Return the (x, y) coordinate for the center point of the cell that contains the specified text.  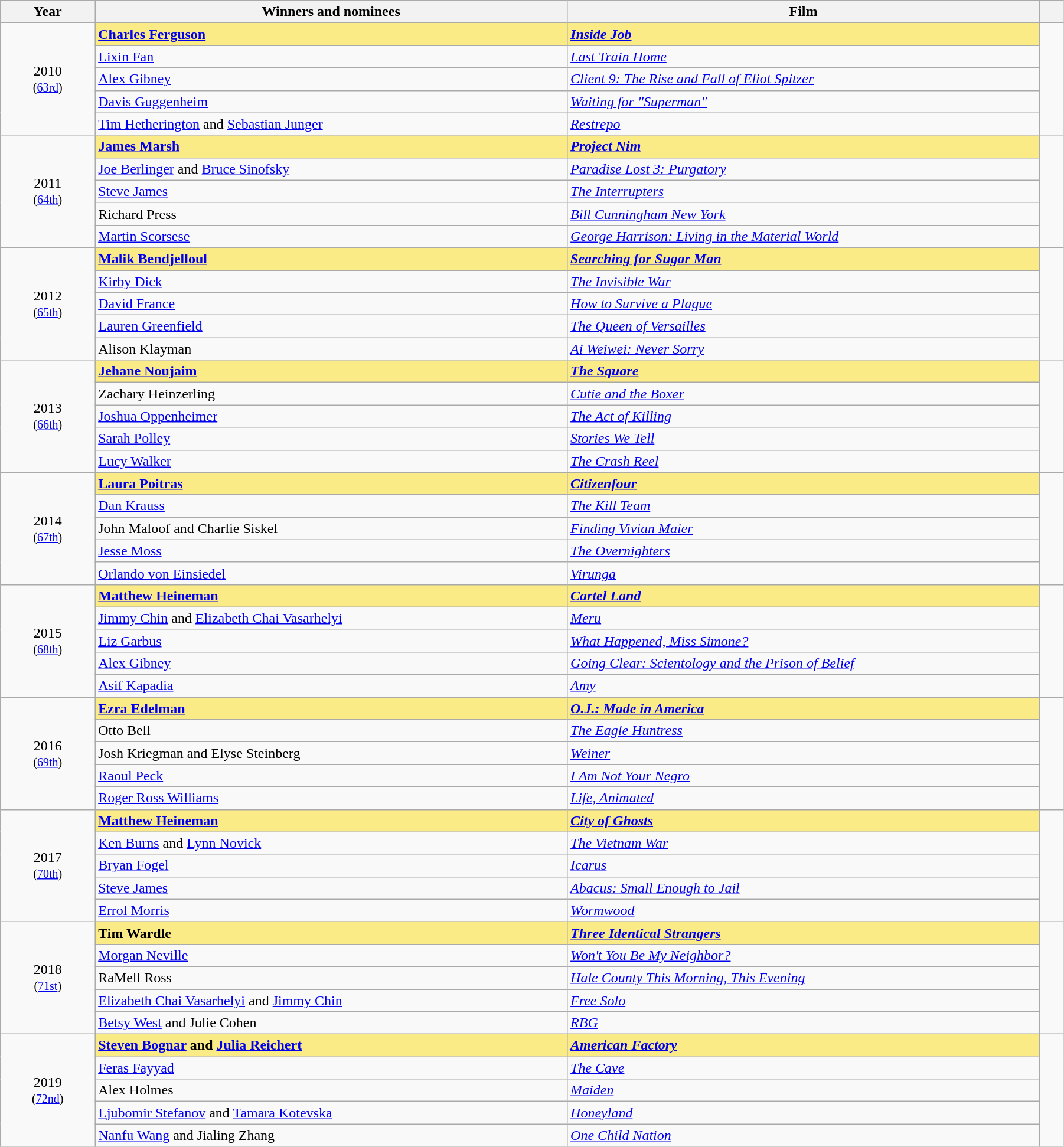
Waiting for "Superman" (804, 102)
2017(70th) (48, 865)
2012(65th) (48, 303)
Three Identical Strangers (804, 933)
Stories We Tell (804, 439)
City of Ghosts (804, 821)
RBG (804, 1023)
Inside Job (804, 34)
The Crash Reel (804, 461)
Lauren Greenfield (331, 326)
The Square (804, 371)
Won't You Be My Neighbor? (804, 955)
Sarah Polley (331, 439)
Liz Garbus (331, 641)
Hale County This Morning, This Evening (804, 978)
Tim Wardle (331, 933)
Going Clear: Scientology and the Prison of Belief (804, 664)
Ljubomir Stefanov and Tamara Kotevska (331, 1113)
The Vietnam War (804, 843)
Icarus (804, 865)
Morgan Neville (331, 955)
Errol Morris (331, 910)
Raoul Peck (331, 776)
One Child Nation (804, 1135)
RaMell Ross (331, 978)
I Am Not Your Negro (804, 776)
The Act of Killing (804, 416)
Weiner (804, 753)
O.J.: Made in America (804, 708)
Roger Ross Williams (331, 798)
2013(66th) (48, 416)
Alison Klayman (331, 349)
Virunga (804, 573)
2011(64th) (48, 191)
The Interrupters (804, 191)
Citizenfour (804, 483)
Joe Berlinger and Bruce Sinofsky (331, 169)
Film (804, 12)
Laura Poitras (331, 483)
2019(72nd) (48, 1090)
Bryan Fogel (331, 865)
Wormwood (804, 910)
Lixin Fan (331, 57)
Charles Ferguson (331, 34)
Ken Burns and Lynn Novick (331, 843)
Ezra Edelman (331, 708)
2016(69th) (48, 753)
Jimmy Chin and Elizabeth Chai Vasarhelyi (331, 618)
Orlando von Einsiedel (331, 573)
How to Survive a Plague (804, 304)
Finding Vivian Maier (804, 528)
Davis Guggenheim (331, 102)
Amy (804, 686)
Bill Cunningham New York (804, 214)
Maiden (804, 1090)
The Invisible War (804, 282)
2014(67th) (48, 528)
The Queen of Versailles (804, 326)
Cartel Land (804, 596)
Lucy Walker (331, 461)
Zachary Heinzerling (331, 394)
2015(68th) (48, 641)
Jehane Noujaim (331, 371)
Dan Krauss (331, 506)
Client 9: The Rise and Fall of Eliot Spitzer (804, 79)
Searching for Sugar Man (804, 259)
Year (48, 12)
Abacus: Small Enough to Jail (804, 888)
Martin Scorsese (331, 236)
David France (331, 304)
What Happened, Miss Simone? (804, 641)
The Overnighters (804, 551)
American Factory (804, 1045)
Steven Bognar and Julia Reichert (331, 1045)
Jesse Moss (331, 551)
The Cave (804, 1068)
Asif Kapadia (331, 686)
Project Nim (804, 146)
Feras Fayyad (331, 1068)
Betsy West and Julie Cohen (331, 1023)
Alex Holmes (331, 1090)
George Harrison: Living in the Material World (804, 236)
Otto Bell (331, 731)
Life, Animated (804, 798)
Restrepo (804, 124)
Honeyland (804, 1113)
Free Solo (804, 1001)
2010(63rd) (48, 79)
The Eagle Huntress (804, 731)
Elizabeth Chai Vasarhelyi and Jimmy Chin (331, 1001)
Kirby Dick (331, 282)
John Maloof and Charlie Siskel (331, 528)
Nanfu Wang and Jialing Zhang (331, 1135)
Richard Press (331, 214)
Winners and nominees (331, 12)
Joshua Oppenheimer (331, 416)
James Marsh (331, 146)
Cutie and the Boxer (804, 394)
Malik Bendjelloul (331, 259)
Tim Hetherington and Sebastian Junger (331, 124)
Meru (804, 618)
The Kill Team (804, 506)
Paradise Lost 3: Purgatory (804, 169)
2018(71st) (48, 978)
Ai Weiwei: Never Sorry (804, 349)
Josh Kriegman and Elyse Steinberg (331, 753)
Last Train Home (804, 57)
